Identify which cell holds the provided text, then report its [x, y] central coordinate. 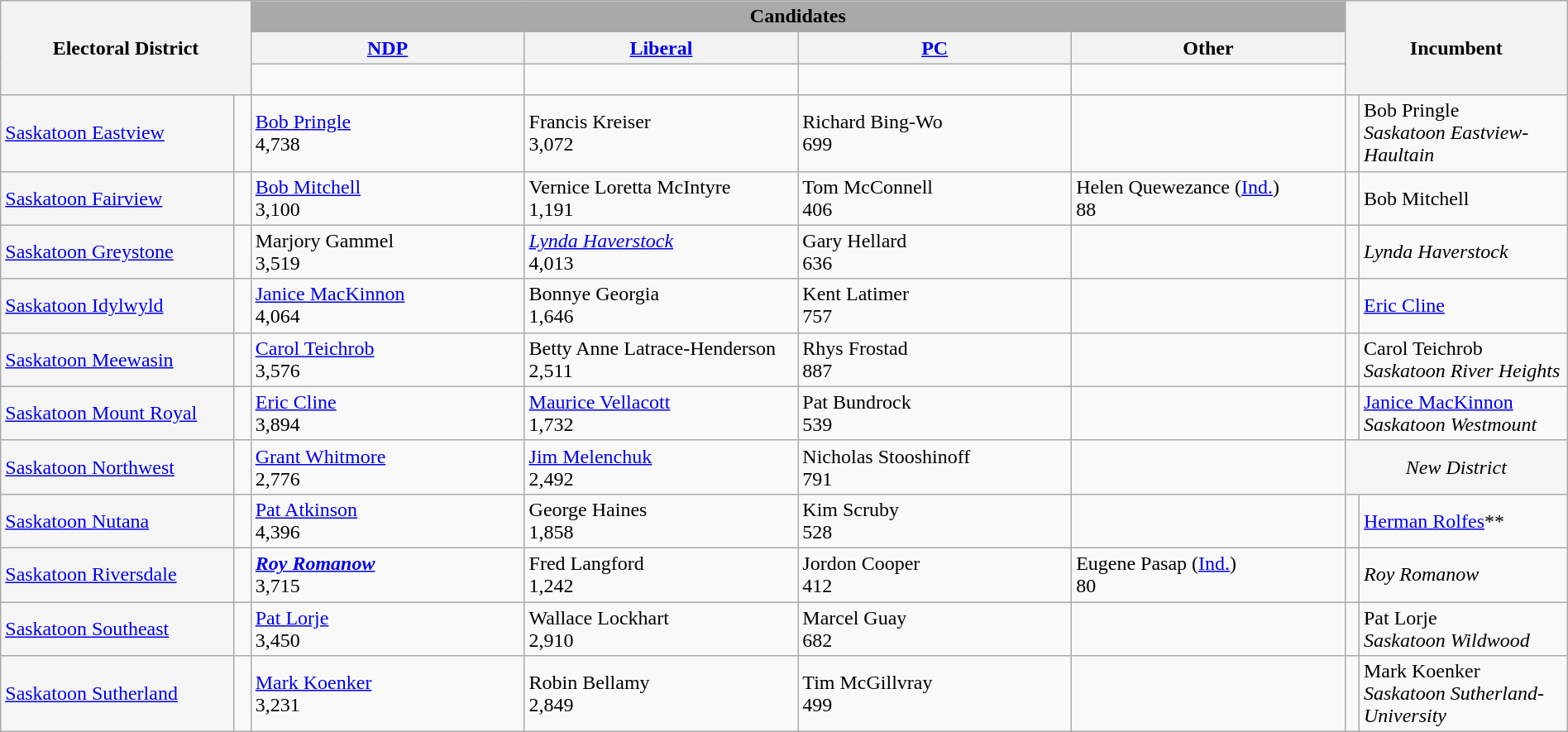
Marjory Gammel3,519 [387, 251]
Herman Rolfes** [1463, 521]
Janice MacKinnonSaskatoon Westmount [1463, 414]
Saskatoon Mount Royal [117, 414]
Helen Quewezance (Ind.)88 [1209, 199]
Other [1209, 48]
NDP [387, 48]
Fred Langford1,242 [662, 574]
Roy Romanow [1463, 574]
Eugene Pasap (Ind.)80 [1209, 574]
Saskatoon Sutherland [117, 694]
Bonnye Georgia1,646 [662, 306]
Bob Mitchell [1463, 199]
Saskatoon Northwest [117, 466]
Carol Teichrob3,576 [387, 359]
Jim Melenchuk 2,492 [662, 466]
Marcel Guay 682 [935, 629]
Vernice Loretta McIntyre1,191 [662, 199]
Nicholas Stooshinoff 791 [935, 466]
Pat Atkinson4,396 [387, 521]
Tom McConnell406 [935, 199]
Pat LorjeSaskatoon Wildwood [1463, 629]
Carol TeichrobSaskatoon River Heights [1463, 359]
Robin Bellamy2,849 [662, 694]
Electoral District [126, 48]
Bob Pringle4,738 [387, 133]
Maurice Vellacott1,732 [662, 414]
Gary Hellard636 [935, 251]
Mark KoenkerSaskatoon Sutherland-University [1463, 694]
Janice MacKinnon4,064 [387, 306]
Betty Anne Latrace-Henderson2,511 [662, 359]
Kent Latimer757 [935, 306]
Pat Lorje3,450 [387, 629]
New District [1456, 466]
Jordon Cooper412 [935, 574]
Saskatoon Fairview [117, 199]
George Haines 1,858 [662, 521]
Saskatoon Greystone [117, 251]
Wallace Lockhart2,910 [662, 629]
Eric Cline3,894 [387, 414]
Roy Romanow3,715 [387, 574]
Bob PringleSaskatoon Eastview-Haultain [1463, 133]
Bob Mitchell3,100 [387, 199]
Francis Kreiser3,072 [662, 133]
Lynda Haverstock [1463, 251]
Tim McGillvray499 [935, 694]
Richard Bing-Wo699 [935, 133]
Saskatoon Nutana [117, 521]
Saskatoon Idylwyld [117, 306]
Candidates [797, 17]
Saskatoon Southeast [117, 629]
Lynda Haverstock4,013 [662, 251]
Rhys Frostad 887 [935, 359]
Saskatoon Eastview [117, 133]
Saskatoon Riversdale [117, 574]
Incumbent [1456, 48]
Pat Bundrock539 [935, 414]
Saskatoon Meewasin [117, 359]
Liberal [662, 48]
PC [935, 48]
Eric Cline [1463, 306]
Mark Koenker3,231 [387, 694]
Grant Whitmore2,776 [387, 466]
Kim Scruby528 [935, 521]
